For the text-containing cell, return its midpoint in (x, y) coordinate format. 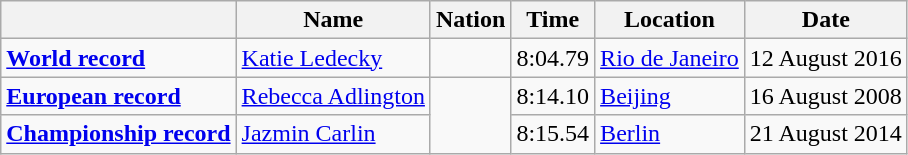
8:15.54 (553, 134)
Katie Ledecky (333, 58)
Time (553, 20)
8:04.79 (553, 58)
16 August 2008 (826, 96)
World record (118, 58)
12 August 2016 (826, 58)
Jazmin Carlin (333, 134)
Rebecca Adlington (333, 96)
European record (118, 96)
Rio de Janeiro (670, 58)
21 August 2014 (826, 134)
8:14.10 (553, 96)
Name (333, 20)
Berlin (670, 134)
Date (826, 20)
Championship record (118, 134)
Location (670, 20)
Nation (470, 20)
Beijing (670, 96)
